Search for the cell housing the specified text and yield its [X, Y] center coordinate. 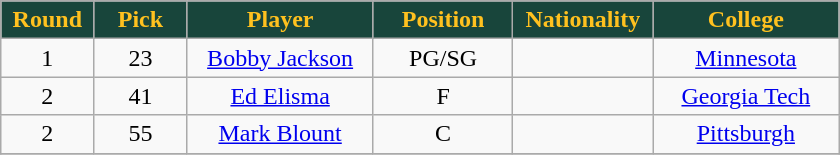
Round [48, 20]
Bobby Jackson [280, 58]
F [443, 96]
C [443, 134]
Nationality [583, 20]
Minnesota [746, 58]
Mark Blount [280, 134]
55 [140, 134]
23 [140, 58]
College [746, 20]
1 [48, 58]
Georgia Tech [746, 96]
Player [280, 20]
PG/SG [443, 58]
Position [443, 20]
41 [140, 96]
Pick [140, 20]
Ed Elisma [280, 96]
Pittsburgh [746, 134]
